Determine the [X, Y] coordinate at the center of the cell enclosing the given text.  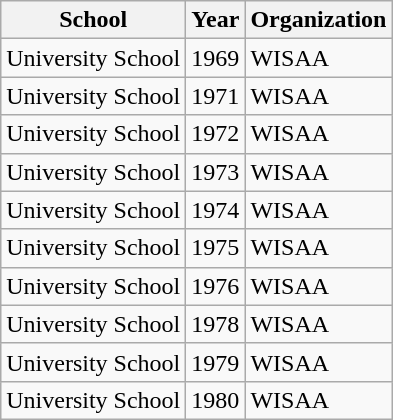
1978 [216, 324]
1980 [216, 400]
1969 [216, 58]
1976 [216, 286]
1971 [216, 96]
School [94, 20]
1975 [216, 248]
1973 [216, 172]
1972 [216, 134]
1979 [216, 362]
1974 [216, 210]
Year [216, 20]
Organization [318, 20]
